Determine the [x, y] coordinate at the center of the cell enclosing the given text.  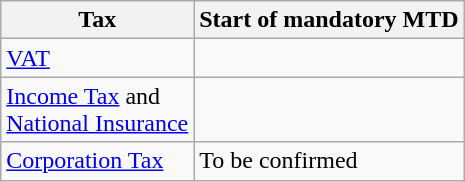
Corporation Tax [98, 161]
To be confirmed [329, 161]
Tax [98, 20]
Income Tax andNational Insurance [98, 110]
Start of mandatory MTD [329, 20]
VAT [98, 58]
